Determine the [X, Y] coordinate at the center of the cell enclosing the given text.  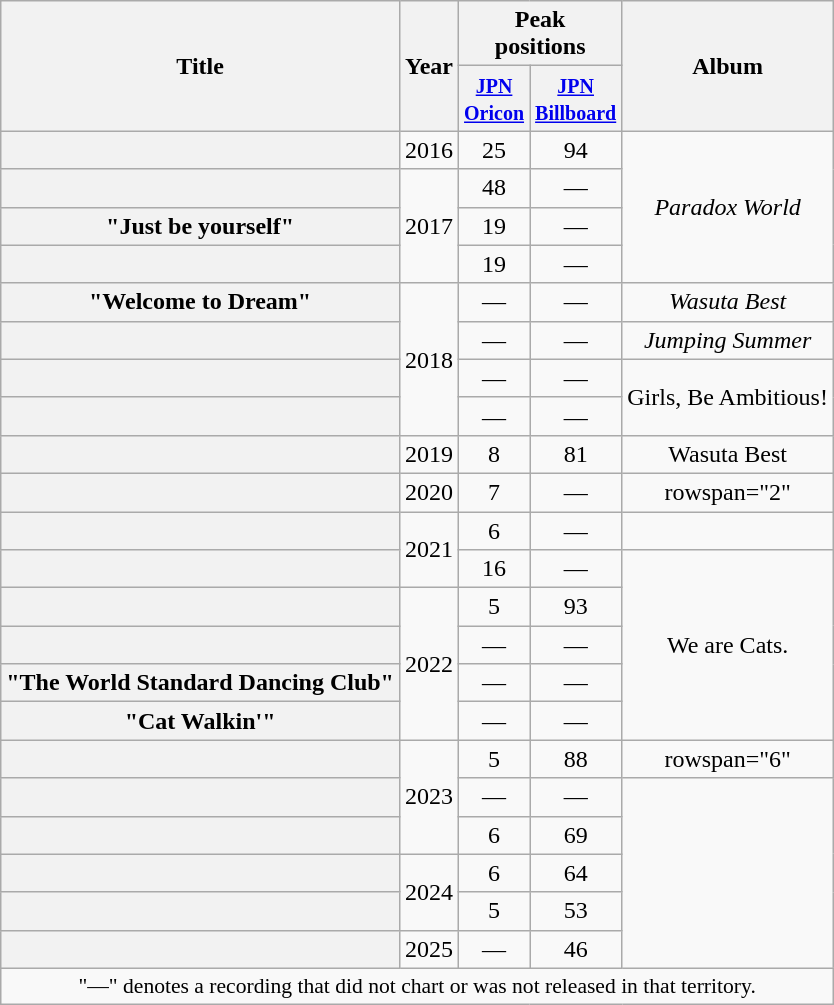
53 [576, 911]
2016 [428, 150]
69 [576, 835]
48 [494, 188]
We are Cats. [728, 645]
Peak positions [540, 34]
2020 [428, 492]
Girls, Be Ambitious! [728, 397]
2018 [428, 359]
2025 [428, 949]
JPNOricon [494, 98]
Title [200, 66]
25 [494, 150]
rowspan="2" [728, 492]
Album [728, 66]
8 [494, 454]
2022 [428, 664]
88 [576, 759]
rowspan="6" [728, 759]
2017 [428, 226]
"The World Standard Dancing Club" [200, 683]
"Cat Walkin'" [200, 721]
81 [576, 454]
Year [428, 66]
64 [576, 873]
46 [576, 949]
Paradox World [728, 207]
2021 [428, 550]
"—" denotes a recording that did not chart or was not released in that territory. [418, 986]
JPNBillboard [576, 98]
"Welcome to Dream" [200, 302]
2023 [428, 797]
93 [576, 607]
16 [494, 569]
Jumping Summer [728, 340]
94 [576, 150]
2024 [428, 892]
2019 [428, 454]
7 [494, 492]
"Just be yourself" [200, 226]
